Determine the (X, Y) coordinate at the center of the cell enclosing the given text.  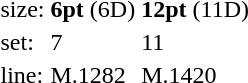
7 (93, 42)
